For the text-containing cell, return its midpoint in [X, Y] coordinate format. 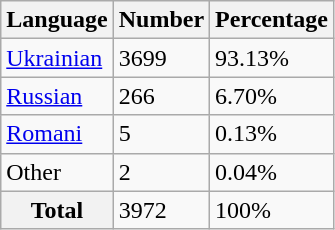
3972 [161, 210]
5 [161, 134]
Other [57, 172]
Total [57, 210]
100% [272, 210]
0.13% [272, 134]
Romani [57, 134]
Ukrainian [57, 58]
3699 [161, 58]
Language [57, 20]
0.04% [272, 172]
266 [161, 96]
Percentage [272, 20]
Number [161, 20]
Russian [57, 96]
2 [161, 172]
6.70% [272, 96]
93.13% [272, 58]
